Provide the [x, y] coordinate of the cell's center where the given text is located.  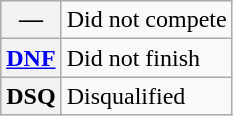
Did not compete [146, 20]
Did not finish [146, 58]
Disqualified [146, 96]
— [31, 20]
DNF [31, 58]
DSQ [31, 96]
